For the text-containing cell, return its midpoint in [X, Y] coordinate format. 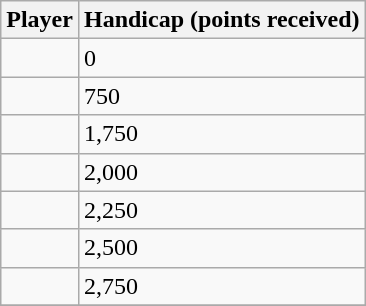
Handicap (points received) [222, 20]
2,750 [222, 286]
750 [222, 96]
1,750 [222, 134]
2,000 [222, 172]
2,250 [222, 210]
Player [40, 20]
2,500 [222, 248]
0 [222, 58]
